Determine the [x, y] coordinate at the center of the cell enclosing the given text.  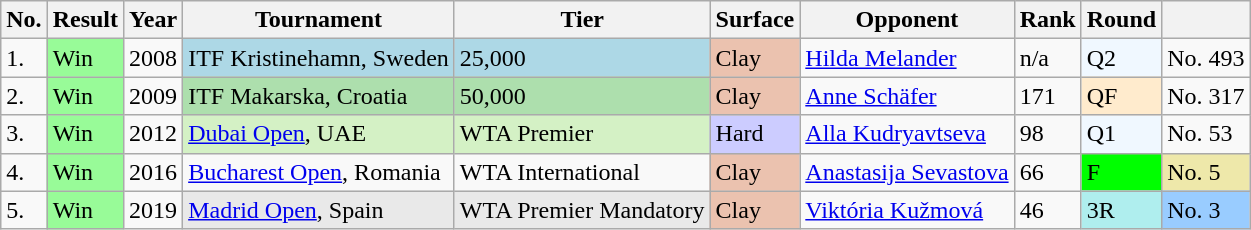
2008 [154, 58]
Round [1121, 20]
25,000 [582, 58]
3R [1121, 210]
WTA International [582, 172]
98 [1048, 134]
F [1121, 172]
2012 [154, 134]
ITF Kristinehamn, Sweden [319, 58]
Q2 [1121, 58]
No. 493 [1206, 58]
Result [85, 20]
WTA Premier [582, 134]
No. [24, 20]
2016 [154, 172]
Alla Kudryavtseva [907, 134]
4. [24, 172]
No. 53 [1206, 134]
WTA Premier Mandatory [582, 210]
Rank [1048, 20]
171 [1048, 96]
Tournament [319, 20]
ITF Makarska, Croatia [319, 96]
Anastasija Sevastova [907, 172]
Hilda Melander [907, 58]
Bucharest Open, Romania [319, 172]
No. 317 [1206, 96]
66 [1048, 172]
Anne Schäfer [907, 96]
QF [1121, 96]
5. [24, 210]
Viktória Kužmová [907, 210]
No. 3 [1206, 210]
Surface [755, 20]
2. [24, 96]
n/a [1048, 58]
2019 [154, 210]
Hard [755, 134]
46 [1048, 210]
Year [154, 20]
Dubai Open, UAE [319, 134]
Tier [582, 20]
No. 5 [1206, 172]
Opponent [907, 20]
2009 [154, 96]
1. [24, 58]
Q1 [1121, 134]
50,000 [582, 96]
Madrid Open, Spain [319, 210]
3. [24, 134]
